Return the [x, y] coordinate for the center point of the cell that contains the specified text.  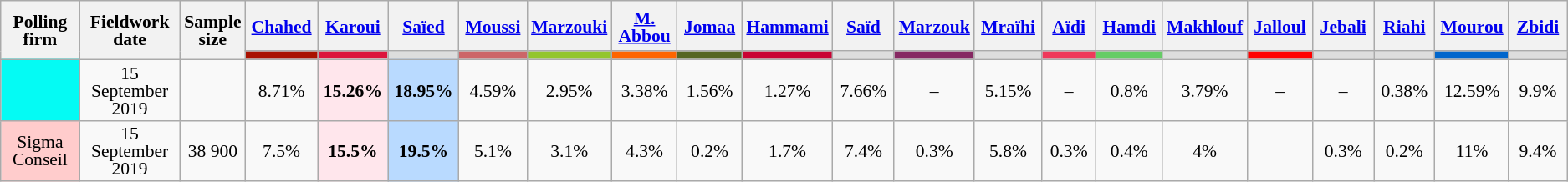
1.56% [710, 90]
19.5% [423, 150]
1.7% [787, 150]
Makhlouf [1204, 26]
3.38% [644, 90]
Fieldwork date [130, 30]
0.4% [1129, 150]
3.79% [1204, 90]
Riahi [1405, 26]
Chahed [282, 26]
4.59% [493, 90]
Marzouki [569, 26]
Karoui [353, 26]
7.5% [282, 150]
5.8% [1008, 150]
Marzouk [934, 26]
Saïd [863, 26]
7.4% [863, 150]
Jomaa [710, 26]
Mourou [1472, 26]
9.4% [1537, 150]
5.1% [493, 150]
Hammami [787, 26]
11% [1472, 150]
Polling firm [40, 30]
3.1% [569, 150]
Jalloul [1279, 26]
Sigma Conseil [40, 150]
5.15% [1008, 90]
4% [1204, 150]
Zbidi [1537, 26]
7.66% [863, 90]
M. Abbou [644, 26]
12.59% [1472, 90]
4.3% [644, 150]
15.5% [353, 150]
Jebali [1343, 26]
Hamdi [1129, 26]
15.26% [353, 90]
9.9% [1537, 90]
8.71% [282, 90]
Moussi [493, 26]
Mraïhi [1008, 26]
0.8% [1129, 90]
Samplesize [212, 30]
38 900 [212, 150]
Saïed [423, 26]
1.27% [787, 90]
2.95% [569, 90]
18.95% [423, 90]
Aïdi [1069, 26]
0.38% [1405, 90]
